Scan for the cell matching the given text and deliver its (x, y) coordinate at center. 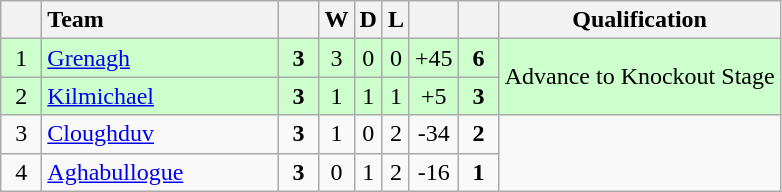
Advance to Knockout Stage (640, 77)
-34 (434, 134)
Kilmichael (160, 96)
+5 (434, 96)
6 (478, 58)
Cloughduv (160, 134)
-16 (434, 172)
+45 (434, 58)
W (336, 20)
Team (160, 20)
4 (22, 172)
Aghabullogue (160, 172)
L (396, 20)
D (368, 20)
Grenagh (160, 58)
Qualification (640, 20)
